Capture the cell that displays the provided text and extract its (X, Y) central coordinate. 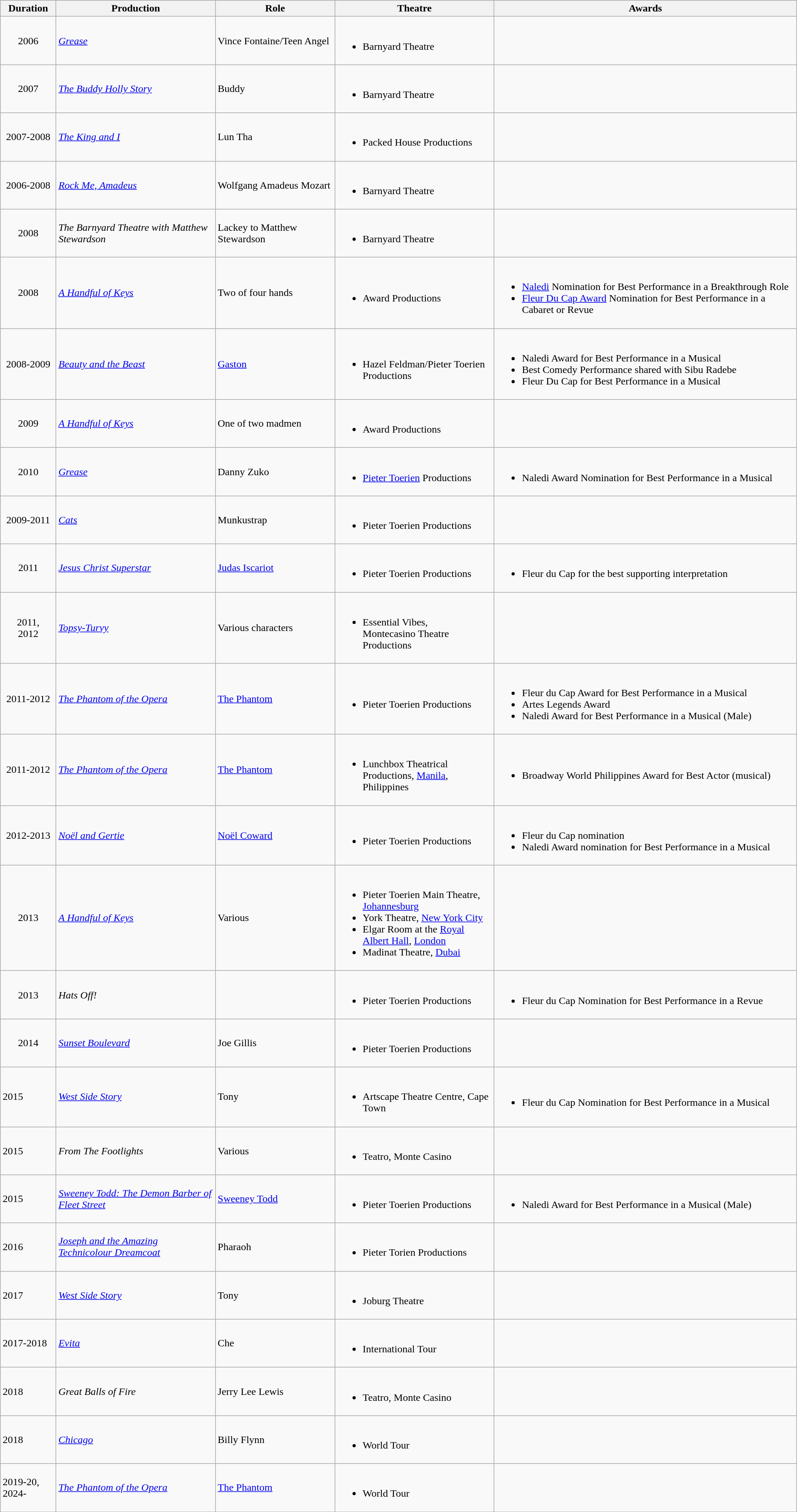
Duration (28, 9)
Lunchbox Theatrical Productions, Manila, Philippines (414, 770)
The Buddy Holly Story (136, 89)
Wolfgang Amadeus Mozart (275, 185)
Lackey to Matthew Stewardson (275, 233)
Noël and Gertie (136, 835)
Artscape Theatre Centre, Cape Town (414, 1097)
2007-2008 (28, 137)
2019-20,2024- (28, 1488)
Theatre (414, 9)
Billy Flynn (275, 1439)
Awards (645, 9)
Naledi Nomination for Best Performance in a Breakthrough RoleFleur Du Cap Award Nomination for Best Performance in a Cabaret or Revue (645, 293)
2008-2009 (28, 364)
International Tour (414, 1343)
Packed House Productions (414, 137)
Pharaoh (275, 1247)
Joe Gillis (275, 1043)
Jesus Christ Superstar (136, 568)
Hats Off! (136, 995)
Judas Iscariot (275, 568)
Joseph and the Amazing Technicolour Dreamcoat (136, 1247)
2006 (28, 41)
2017 (28, 1295)
Naledi Award Nomination for Best Performance in a Musical (645, 472)
Chicago (136, 1439)
Two of four hands (275, 293)
Fleur du Cap nominationNaledi Award nomination for Best Performance in a Musical (645, 835)
Fleur du Cap Nomination for Best Performance in a Musical (645, 1097)
Naledi Award for Best Performance in a MusicalBest Comedy Performance shared with Sibu RadebeFleur Du Cap for Best Performance in a Musical (645, 364)
Fleur du Cap for the best supporting interpretation (645, 568)
2014 (28, 1043)
Pieter Toerien Main Theatre, JohannesburgYork Theatre, New York CityElgar Room at the Royal Albert Hall, LondonMadinat Theatre, Dubai (414, 918)
Vince Fontaine/Teen Angel (275, 41)
Joburg Theatre (414, 1295)
Hazel Feldman/Pieter Toerien Productions (414, 364)
2009 (28, 423)
Lun Tha (275, 137)
Evita (136, 1343)
Gaston (275, 364)
Role (275, 9)
2009-2011 (28, 519)
One of two madmen (275, 423)
Great Balls of Fire (136, 1391)
Broadway World Philippines Award for Best Actor (musical) (645, 770)
2006-2008 (28, 185)
Munkustrap (275, 519)
Fleur du Cap Award for Best Performance in a MusicalArtes Legends AwardNaledi Award for Best Performance in a Musical (Male) (645, 699)
The King and I (136, 137)
Beauty and the Beast (136, 364)
Sunset Boulevard (136, 1043)
Pieter Torien Productions (414, 1247)
2011, 2012 (28, 628)
Topsy-Turvy (136, 628)
2017-2018 (28, 1343)
Essential Vibes, Montecasino Theatre Productions (414, 628)
Sweeney Todd (275, 1199)
2007 (28, 89)
Che (275, 1343)
Naledi Award for Best Performance in a Musical (Male) (645, 1199)
The Barnyard Theatre with Matthew Stewardson (136, 233)
Sweeney Todd: The Demon Barber of Fleet Street (136, 1199)
Danny Zuko (275, 472)
2016 (28, 1247)
Jerry Lee Lewis (275, 1391)
Various characters (275, 628)
From The Footlights (136, 1150)
Cats (136, 519)
Production (136, 9)
Fleur du Cap Nomination for Best Performance in a Revue (645, 995)
Rock Me, Amadeus (136, 185)
2011 (28, 568)
2010 (28, 472)
Buddy (275, 89)
Noël Coward (275, 835)
2012-2013 (28, 835)
